Pinpoint the cell where the given text exists, returning its (x, y) midpoint coordinate. 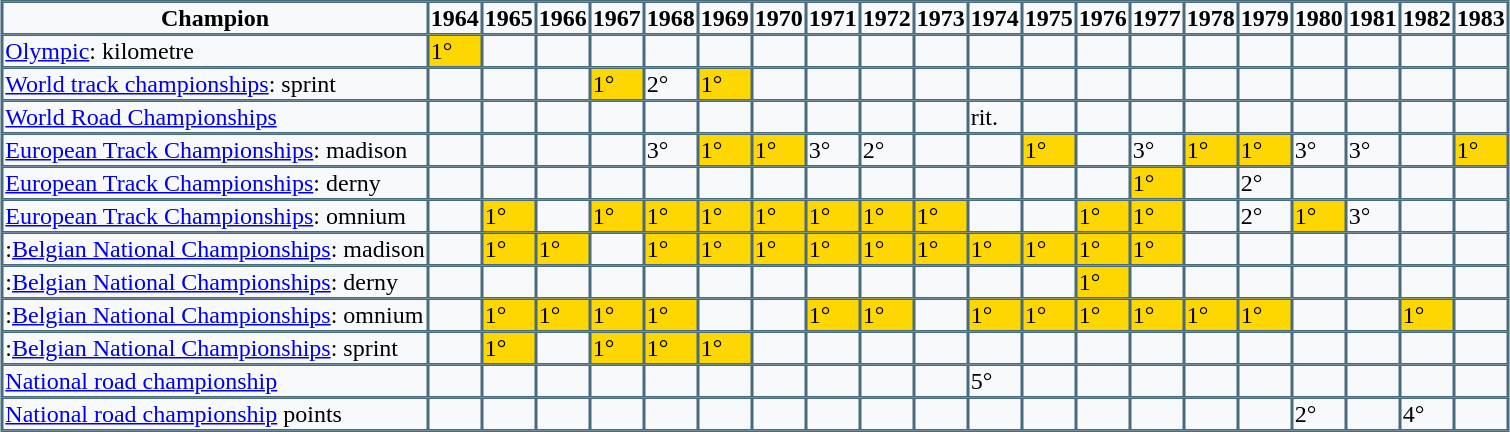
1981 (1373, 18)
1969 (725, 18)
rit. (995, 116)
1967 (617, 18)
1977 (1157, 18)
1983 (1481, 18)
1980 (1319, 18)
1971 (833, 18)
European Track Championships: derny (214, 182)
1978 (1211, 18)
1982 (1427, 18)
4° (1427, 414)
1968 (671, 18)
:Belgian National Championships: madison (214, 248)
Olympic: kilometre (214, 50)
European Track Championships: omnium (214, 216)
National road championship (214, 380)
1976 (1103, 18)
1972 (887, 18)
1979 (1265, 18)
:Belgian National Championships: derny (214, 282)
1964 (455, 18)
1975 (1049, 18)
1970 (779, 18)
:Belgian National Championships: sprint (214, 348)
:Belgian National Championships: omnium (214, 314)
1966 (563, 18)
World track championships: sprint (214, 84)
5° (995, 380)
European Track Championships: madison (214, 150)
Champion (214, 18)
1965 (509, 18)
National road championship points (214, 414)
1973 (941, 18)
World Road Championships (214, 116)
1974 (995, 18)
